Scan for the cell matching the given text and deliver its (x, y) coordinate at center. 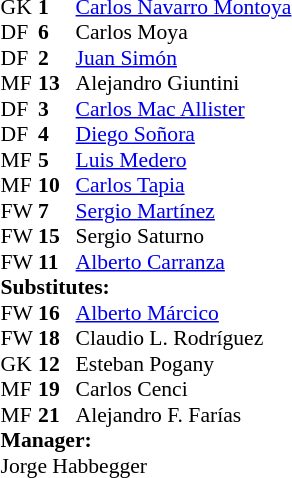
Alejandro Giuntini (184, 83)
12 (57, 364)
11 (57, 262)
Luis Medero (184, 160)
Alberto Carranza (184, 262)
2 (57, 58)
Alberto Márcico (184, 313)
13 (57, 83)
3 (57, 109)
16 (57, 313)
Juan Simón (184, 58)
19 (57, 389)
Substitutes: (146, 287)
4 (57, 135)
Sergio Martínez (184, 211)
Carlos Cenci (184, 389)
6 (57, 33)
Sergio Saturno (184, 237)
5 (57, 160)
Claudio L. Rodríguez (184, 339)
18 (57, 339)
21 (57, 415)
Esteban Pogany (184, 364)
Carlos Mac Allister (184, 109)
10 (57, 185)
Alejandro F. Farías (184, 415)
7 (57, 211)
Diego Soñora (184, 135)
Manager: (146, 441)
15 (57, 237)
Carlos Moya (184, 33)
GK (20, 364)
Carlos Tapia (184, 185)
